Capture the cell that displays the provided text and extract its (X, Y) central coordinate. 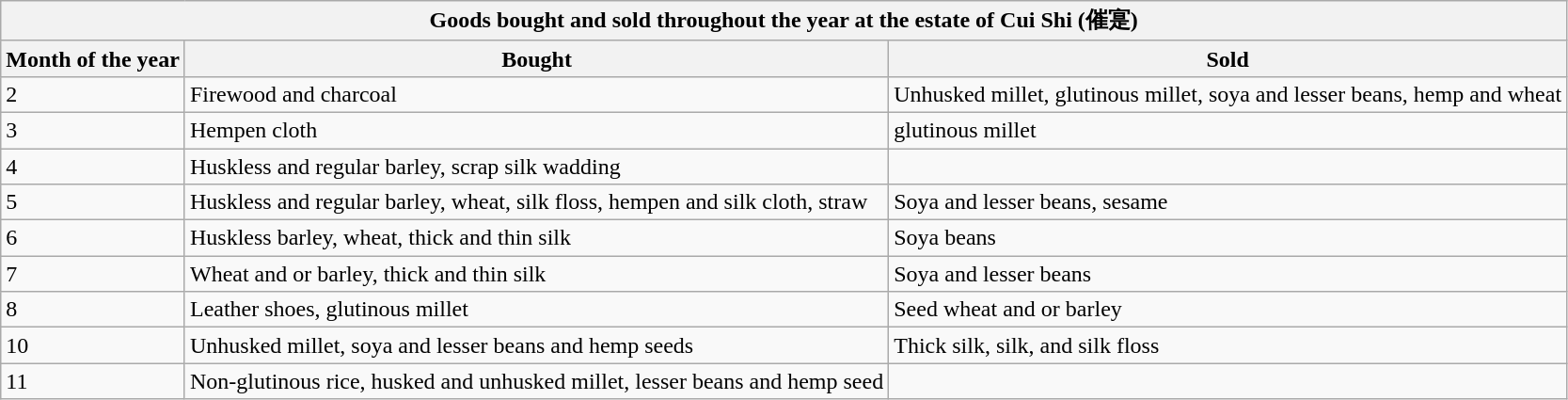
Soya and lesser beans (1228, 274)
Goods bought and sold throughout the year at the estate of Cui Shi (催寔) (784, 21)
7 (93, 274)
Non-glutinous rice, husked and unhusked millet, lesser beans and hemp seed (536, 381)
3 (93, 130)
glutinous millet (1228, 130)
Bought (536, 58)
Thick silk, silk, and silk floss (1228, 345)
Huskless and regular barley, scrap silk wadding (536, 167)
Huskless and regular barley, wheat, silk floss, hempen and silk cloth, straw (536, 202)
Hempen cloth (536, 130)
Seed wheat and or barley (1228, 310)
Firewood and charcoal (536, 94)
8 (93, 310)
6 (93, 238)
Unhusked millet, glutinous millet, soya and lesser beans, hemp and wheat (1228, 94)
Soya beans (1228, 238)
Soya and lesser beans, sesame (1228, 202)
Sold (1228, 58)
Month of the year (93, 58)
Wheat and or barley, thick and thin silk (536, 274)
4 (93, 167)
Unhusked millet, soya and lesser beans and hemp seeds (536, 345)
2 (93, 94)
Huskless barley, wheat, thick and thin silk (536, 238)
10 (93, 345)
11 (93, 381)
Leather shoes, glutinous millet (536, 310)
5 (93, 202)
